Locate the cell with the specified text and output its [X, Y] center coordinate. 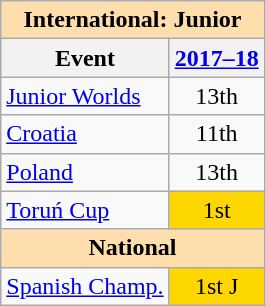
Spanish Champ. [85, 286]
2017–18 [216, 58]
Junior Worlds [85, 96]
Event [85, 58]
1st J [216, 286]
Toruń Cup [85, 210]
11th [216, 134]
International: Junior [132, 20]
National [132, 248]
Croatia [85, 134]
1st [216, 210]
Poland [85, 172]
